Detect which cell encompasses the target text, then output its (X, Y) center coordinate. 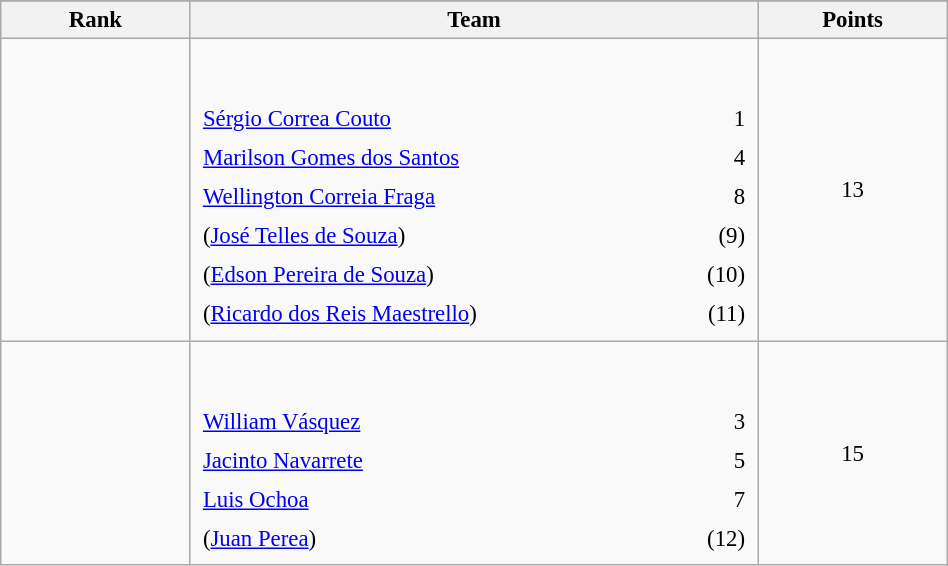
(Edson Pereira de Souza) (433, 275)
(11) (710, 314)
13 (852, 190)
5 (690, 460)
Points (852, 20)
(Ricardo dos Reis Maestrello) (433, 314)
Wellington Correia Fraga (433, 197)
William Vásquez 3 Jacinto Navarrete 5 Luis Ochoa 7 (Juan Perea) (12) (474, 453)
(10) (710, 275)
15 (852, 453)
Rank (96, 20)
3 (690, 421)
Marilson Gomes dos Santos (433, 158)
(José Telles de Souza) (433, 236)
(9) (710, 236)
Luis Ochoa (412, 499)
(Juan Perea) (412, 538)
Jacinto Navarrete (412, 460)
William Vásquez (412, 421)
Sérgio Correa Couto (433, 119)
8 (710, 197)
4 (710, 158)
7 (690, 499)
Team (474, 20)
(12) (690, 538)
1 (710, 119)
